Find where the given text appears and provide that cell's center as (X, Y) coordinate. 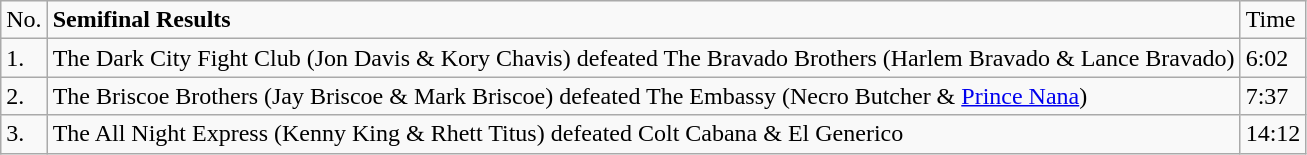
14:12 (1273, 134)
No. (24, 20)
Semifinal Results (644, 20)
6:02 (1273, 58)
2. (24, 96)
7:37 (1273, 96)
The Dark City Fight Club (Jon Davis & Kory Chavis) defeated The Bravado Brothers (Harlem Bravado & Lance Bravado) (644, 58)
1. (24, 58)
Time (1273, 20)
The Briscoe Brothers (Jay Briscoe & Mark Briscoe) defeated The Embassy (Necro Butcher & Prince Nana) (644, 96)
The All Night Express (Kenny King & Rhett Titus) defeated Colt Cabana & El Generico (644, 134)
3. (24, 134)
